Return the (X, Y) coordinate for the center point of the cell that contains the specified text.  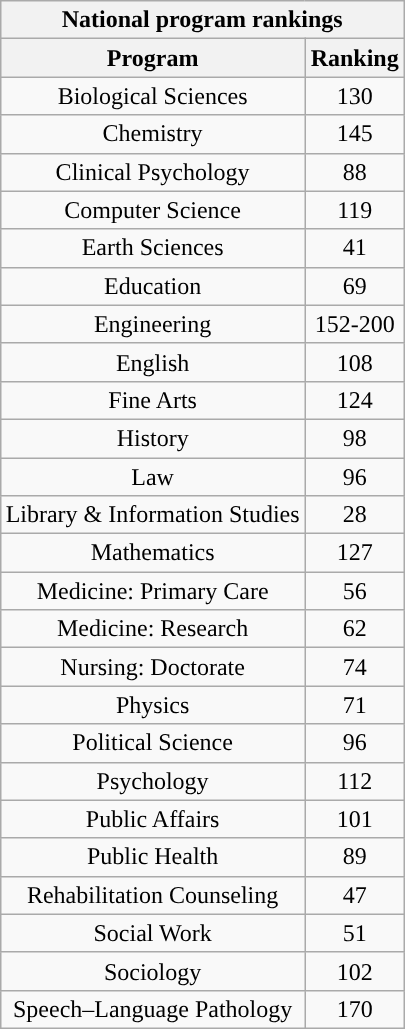
74 (354, 667)
Law (152, 477)
Biological Sciences (152, 96)
62 (354, 629)
Computer Science (152, 210)
Chemistry (152, 134)
102 (354, 971)
Mathematics (152, 553)
Rehabilitation Counseling (152, 895)
28 (354, 515)
130 (354, 96)
108 (354, 362)
Program (152, 58)
Medicine: Primary Care (152, 591)
Nursing: Doctorate (152, 667)
Public Health (152, 857)
119 (354, 210)
51 (354, 933)
Social Work (152, 933)
Sociology (152, 971)
Psychology (152, 781)
Clinical Psychology (152, 172)
English (152, 362)
98 (354, 438)
89 (354, 857)
Education (152, 286)
Public Affairs (152, 819)
152-200 (354, 324)
69 (354, 286)
Medicine: Research (152, 629)
Engineering (152, 324)
Ranking (354, 58)
Earth Sciences (152, 248)
Political Science (152, 743)
127 (354, 553)
47 (354, 895)
56 (354, 591)
112 (354, 781)
Fine Arts (152, 400)
History (152, 438)
41 (354, 248)
Library & Information Studies (152, 515)
National program rankings (202, 20)
170 (354, 1009)
Speech–Language Pathology (152, 1009)
88 (354, 172)
101 (354, 819)
145 (354, 134)
Physics (152, 705)
71 (354, 705)
124 (354, 400)
